Extract the (X, Y) coordinate from the center of the cell holding the provided text.  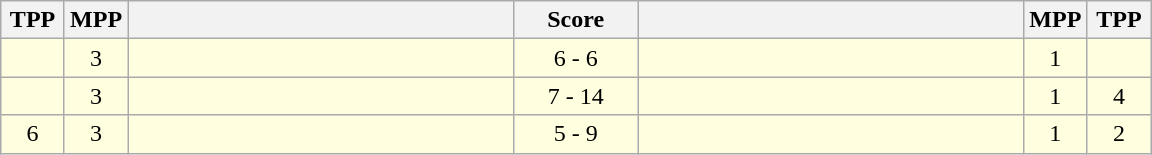
6 (33, 134)
4 (1119, 96)
7 - 14 (576, 96)
6 - 6 (576, 58)
5 - 9 (576, 134)
Score (576, 20)
2 (1119, 134)
